Pinpoint the cell where the given text exists, returning its (X, Y) midpoint coordinate. 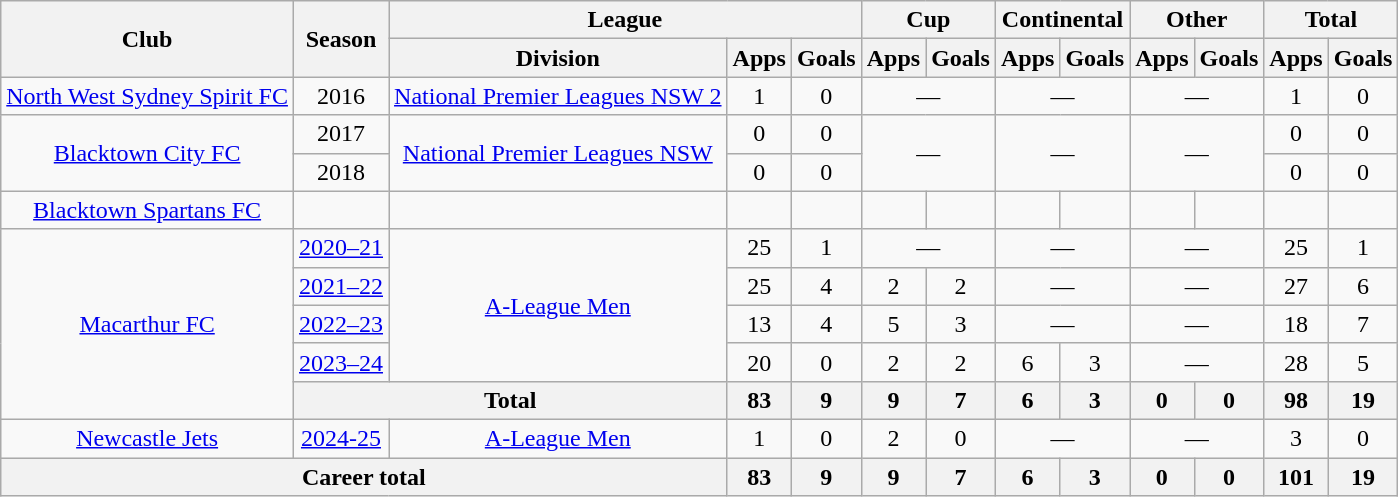
28 (1296, 362)
Other (1197, 20)
2023–24 (340, 362)
National Premier Leagues NSW (558, 153)
2021–22 (340, 286)
North West Sydney Spirit FC (148, 96)
13 (759, 324)
2016 (340, 96)
Club (148, 39)
Blacktown Spartans FC (148, 210)
Macarthur FC (148, 324)
2024-25 (340, 438)
National Premier Leagues NSW 2 (558, 96)
Newcastle Jets (148, 438)
Cup (928, 20)
Blacktown City FC (148, 153)
Season (340, 39)
20 (759, 362)
Division (558, 58)
98 (1296, 400)
Career total (364, 477)
2018 (340, 172)
27 (1296, 286)
2020–21 (340, 248)
2022–23 (340, 324)
League (626, 20)
101 (1296, 477)
2017 (340, 134)
Continental (1062, 20)
18 (1296, 324)
